Search for the cell housing the specified text and yield its (x, y) center coordinate. 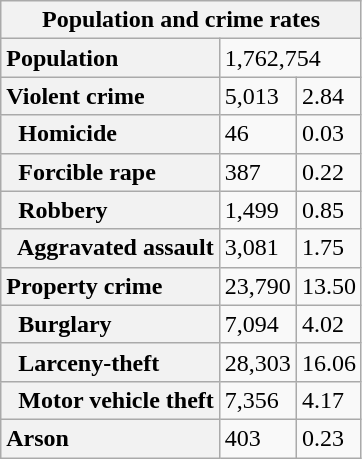
7,094 (258, 324)
1.75 (328, 248)
0.23 (328, 438)
Motor vehicle theft (110, 400)
1,762,754 (290, 58)
0.85 (328, 210)
Robbery (110, 210)
13.50 (328, 286)
Forcible rape (110, 172)
Arson (110, 438)
1,499 (258, 210)
Burglary (110, 324)
5,013 (258, 96)
4.02 (328, 324)
403 (258, 438)
Aggravated assault (110, 248)
4.17 (328, 400)
Homicide (110, 134)
Violent crime (110, 96)
46 (258, 134)
7,356 (258, 400)
28,303 (258, 362)
23,790 (258, 286)
3,081 (258, 248)
Population and crime rates (182, 20)
Population (110, 58)
16.06 (328, 362)
2.84 (328, 96)
Larceny-theft (110, 362)
0.22 (328, 172)
0.03 (328, 134)
Property crime (110, 286)
387 (258, 172)
